Scan for the cell matching the given text and deliver its [x, y] coordinate at center. 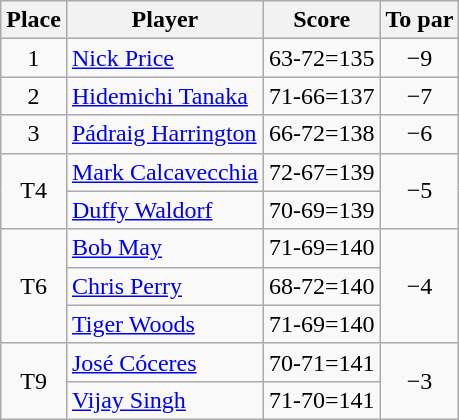
Player [164, 20]
72-67=139 [322, 172]
71-70=141 [322, 400]
Pádraig Harrington [164, 134]
Tiger Woods [164, 324]
−9 [420, 58]
Hidemichi Tanaka [164, 96]
70-69=139 [322, 210]
63-72=135 [322, 58]
Chris Perry [164, 286]
−3 [420, 381]
−7 [420, 96]
T4 [34, 191]
71-66=137 [322, 96]
Bob May [164, 248]
1 [34, 58]
Duffy Waldorf [164, 210]
T9 [34, 381]
T6 [34, 286]
−4 [420, 286]
To par [420, 20]
68-72=140 [322, 286]
Mark Calcavecchia [164, 172]
Nick Price [164, 58]
2 [34, 96]
3 [34, 134]
66-72=138 [322, 134]
José Cóceres [164, 362]
Score [322, 20]
Vijay Singh [164, 400]
70-71=141 [322, 362]
−6 [420, 134]
Place [34, 20]
−5 [420, 191]
